Search for the cell housing the specified text and yield its [X, Y] center coordinate. 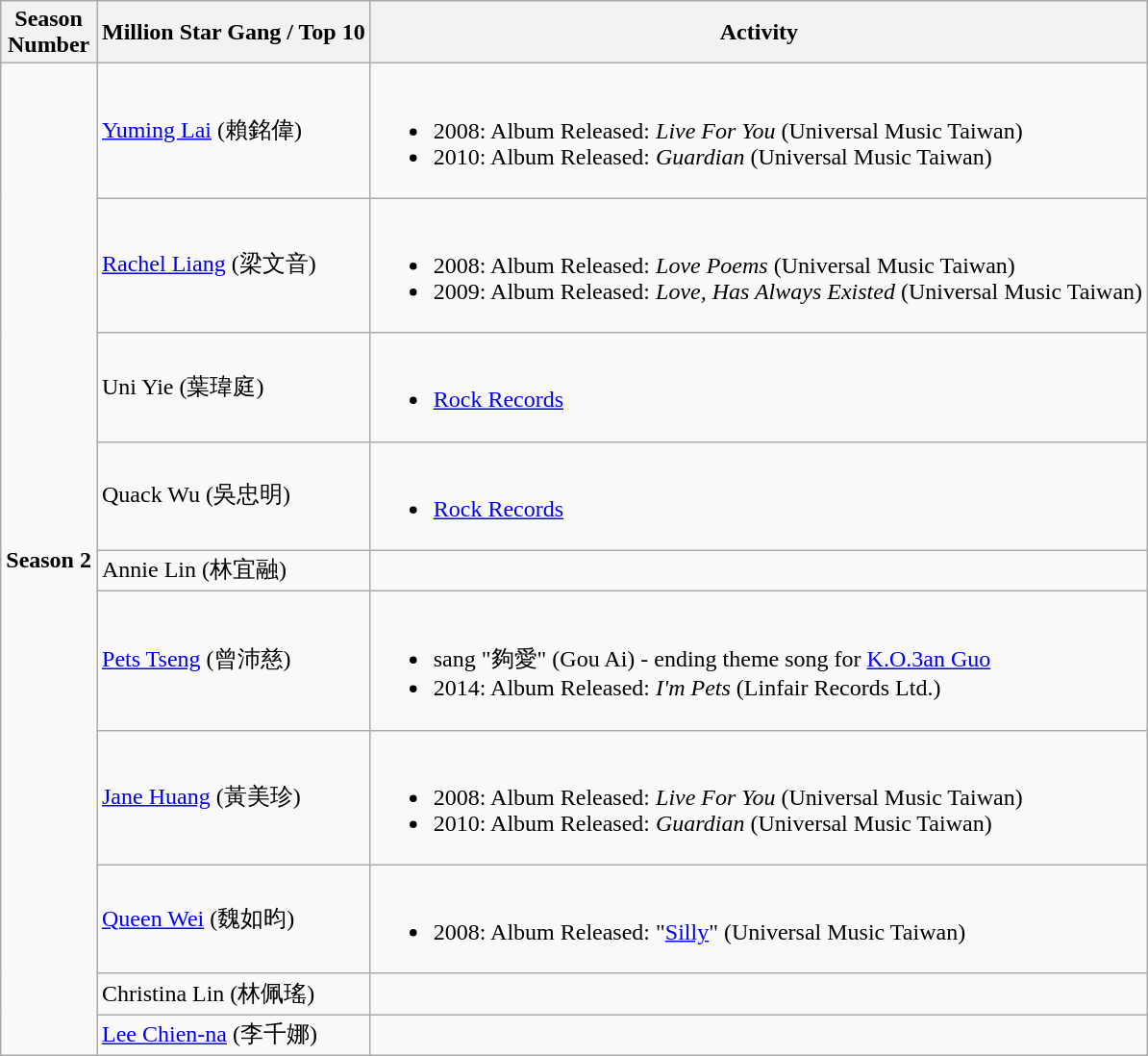
Million Star Gang / Top 10 [233, 33]
2008: Album Released: Love Poems (Universal Music Taiwan)2009: Album Released: Love, Has Always Existed (Universal Music Taiwan) [759, 265]
Rachel Liang (梁文音) [233, 265]
Yuming Lai (賴銘偉) [233, 131]
Lee Chien-na (李千娜) [233, 1035]
Christina Lin (林佩瑤) [233, 994]
Pets Tseng (曾沛慈) [233, 662]
Quack Wu (吳忠明) [233, 496]
Annie Lin (林宜融) [233, 571]
Jane Huang (黃美珍) [233, 797]
2008: Album Released: "Silly" (Universal Music Taiwan) [759, 919]
sang "夠愛" (Gou Ai) - ending theme song for K.O.3an Guo2014: Album Released: I'm Pets (Linfair Records Ltd.) [759, 662]
Season 2 [49, 560]
Activity [759, 33]
SeasonNumber [49, 33]
Uni Yie (葉瑋庭) [233, 387]
Queen Wei (魏如昀) [233, 919]
